Find where the given text appears and provide that cell's center as (X, Y) coordinate. 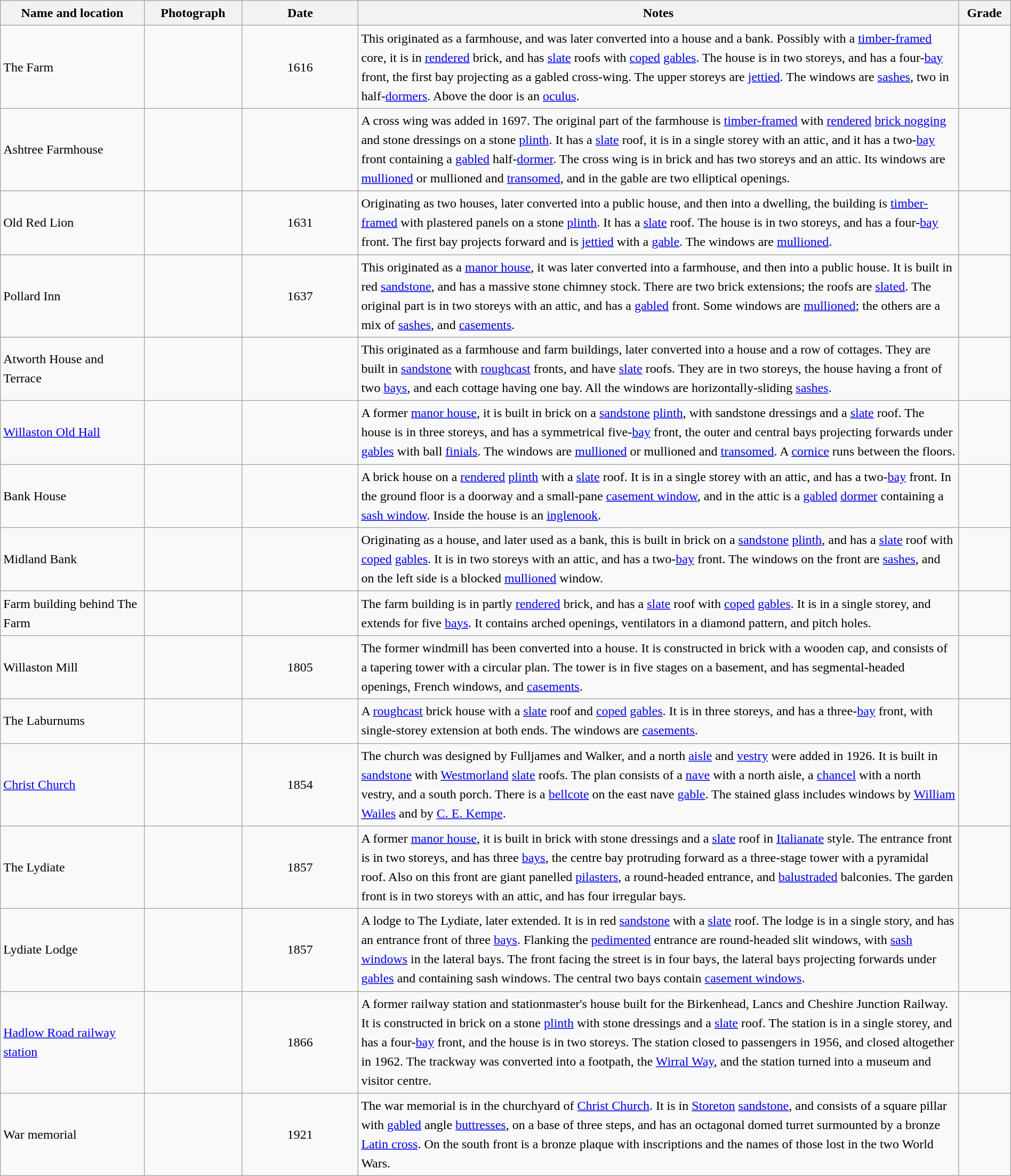
Pollard Inn (73, 295)
War memorial (73, 1135)
Notes (658, 13)
Lydiate Lodge (73, 950)
Midland Bank (73, 559)
Willaston Old Hall (73, 432)
Date (300, 13)
Old Red Lion (73, 223)
Bank House (73, 496)
The Farm (73, 67)
1854 (300, 785)
Ashtree Farmhouse (73, 149)
Atworth House and Terrace (73, 369)
Willaston Mill (73, 667)
Photograph (193, 13)
Hadlow Road railway station (73, 1042)
The Laburnums (73, 721)
1616 (300, 67)
1805 (300, 667)
1631 (300, 223)
Grade (984, 13)
Name and location (73, 13)
1866 (300, 1042)
The Lydiate (73, 867)
1637 (300, 295)
1921 (300, 1135)
Christ Church (73, 785)
Farm building behind The Farm (73, 613)
